Locate the cell with the specified text and output its [X, Y] center coordinate. 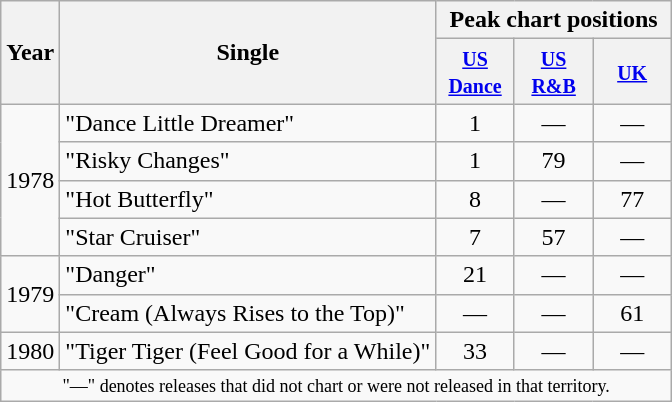
US Dance [476, 72]
"Risky Changes" [248, 161]
Peak chart positions [554, 20]
US R&B [554, 72]
"Star Cruiser" [248, 237]
7 [476, 237]
"Tiger Tiger (Feel Good for a While)" [248, 351]
Year [30, 52]
79 [554, 161]
8 [476, 199]
61 [632, 313]
77 [632, 199]
1979 [30, 294]
1980 [30, 351]
21 [476, 275]
— [632, 275]
Single [248, 52]
1978 [30, 180]
33 [476, 351]
"Cream (Always Rises to the Top)" [248, 313]
"—" denotes releases that did not chart or were not released in that territory. [336, 386]
"Danger" [248, 275]
57 [554, 237]
UK [632, 72]
"Hot Butterfly" [248, 199]
"Dance Little Dreamer" [248, 123]
